Output the [X, Y] coordinate of the center of the cell containing the given text.  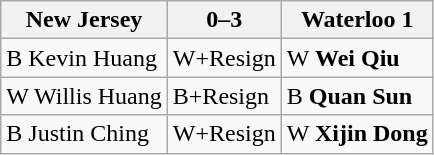
W Willis Huang [84, 96]
B Quan Sun [357, 96]
0–3 [224, 20]
B+Resign [224, 96]
B Justin Ching [84, 134]
W Xijin Dong [357, 134]
B Kevin Huang [84, 58]
W Wei Qiu [357, 58]
New Jersey [84, 20]
Waterloo 1 [357, 20]
